Output the [X, Y] coordinate of the center of the cell containing the given text.  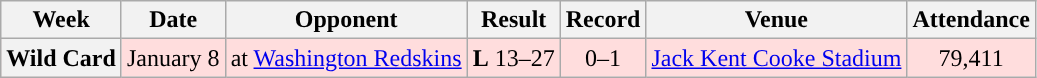
Date [173, 20]
L 13–27 [514, 58]
Venue [776, 20]
Week [62, 20]
0–1 [603, 58]
Opponent [346, 20]
79,411 [971, 58]
Jack Kent Cooke Stadium [776, 58]
Wild Card [62, 58]
at Washington Redskins [346, 58]
Result [514, 20]
Attendance [971, 20]
Record [603, 20]
January 8 [173, 58]
